From the cell containing the given text, extract its center point as [X, Y] coordinate. 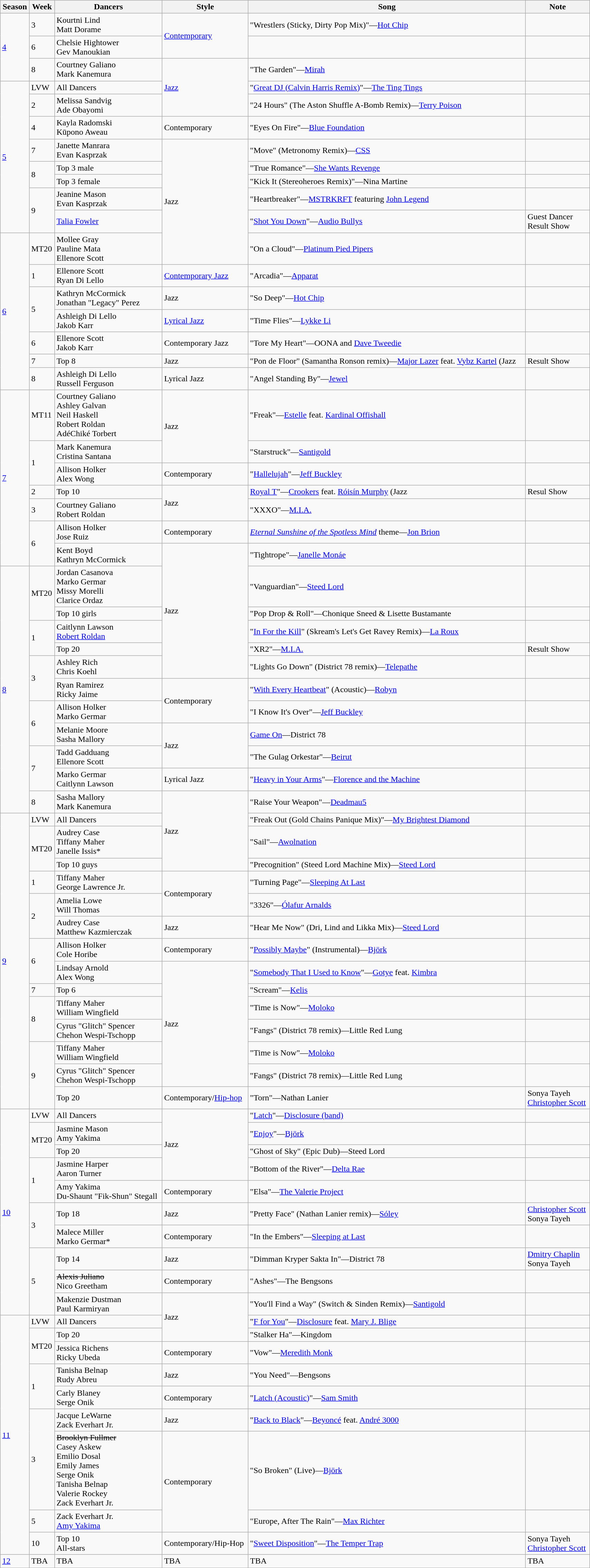
"Vanguardian"—Steed Lord [387, 586]
Lindsay ArnoldAlex Wong [109, 972]
Top 14 [109, 1259]
"Tore My Heart"—OONA and Dave Tweedie [387, 343]
Tadd GadduangEllenore Scott [109, 757]
"Pon de Floor" (Samantha Ronson remix)—Major Lazer feat. Vybz Kartel (Jazz [387, 361]
"Dimman Kryper Sakta In"—District 78 [387, 1259]
"With Every Heartbeat" (Acoustic)—Robyn [387, 689]
"Shot You Down"—Audio Bullys [387, 221]
"The Garden"—Mirah [387, 70]
"Freak Out (Gold Chains Panique Mix)"—My Brightest Diamond [387, 820]
11 [15, 1435]
Zack Everhart Jr. Amy Yakima [109, 1521]
"So Deep"—Hot Chip [387, 298]
Courtney GalianoMark Kanemura [109, 70]
Chelsie HightowerGev Manoukian [109, 47]
Jessica RichensRicky Ubeda [109, 1352]
"You'll Find a Way" (Switch & Sinden Remix)—Santigold [387, 1303]
"Sweet Disposition"—The Temper Trap [387, 1543]
"Precognition" (Steed Lord Machine Mix)—Steed Lord [387, 864]
Amelia LoweWill Thomas [109, 905]
"Somebody That I Used to Know"—Gotye feat. Kimbra [387, 972]
"Back to Black"—Beyoncé feat. André 3000 [387, 1420]
"Vow"—Meredith Monk [387, 1352]
"Elsa"—The Valerie Project [387, 1192]
Ashley RichChris Koehl [109, 667]
"XXXO"—M.I.A. [387, 510]
MT11 [42, 415]
"Ashes"—The Bengsons [387, 1281]
Contemporary/Hip-Hop [205, 1543]
12 [15, 1561]
Tanisha BelnapRudy Abreu [109, 1375]
"Kick It (Stereoheroes Remix)"—Nina Martine [387, 181]
"Heavy in Your Arms"—Florence and the Machine [387, 779]
Kourtni LindMatt Dorame [109, 25]
Top 10 guys [109, 864]
Kent BoydKathryn McCormick [109, 555]
"Hear Me Now" (Dri, Lind and Likka Mix)—Steed Lord [387, 927]
Top 10All-stars [109, 1543]
"Freak"—Estelle feat. Kardinal Offishall [387, 415]
"Turning Page"—Sleeping At Last [387, 882]
Guest Dancer Result Show [558, 221]
"Europe, After The Rain"—Max Richter [387, 1521]
Carly BlaneySerge Onik [109, 1397]
Royal T"—Crookers feat. Róisín Murphy (Jazz [387, 492]
Allison HolkerAlex Wong [109, 474]
Resul Show [558, 492]
"Wrestlers (Sticky, Dirty Pop Mix)"—Hot Chip [387, 25]
Christopher Scott Sonya Tayeh [558, 1214]
"Ghost of Sky" (Epic Dub)—Steed Lord [387, 1151]
"Angel Standing By"—Jewel [387, 379]
Tiffany Maher George Lawrence Jr. [109, 882]
"Latch (Acoustic)"—Sam Smith [387, 1397]
Ryan RamirezRicky Jaime [109, 689]
Marko GermarCaitlynn Lawson [109, 779]
"Arcadia"—Apparat [387, 276]
"Latch"—Disclosure (band) [387, 1116]
Jasmine HarperAaron Turner [109, 1169]
Song [387, 7]
Ashleigh Di LelloRussell Ferguson [109, 379]
Malece MillerMarko Germar* [109, 1236]
"Great DJ (Calvin Harris Remix)"—The Ting Tings [387, 87]
Janette ManraraEvan Kasprzak [109, 150]
Ellenore ScottRyan Di Lello [109, 276]
"F for You"—Disclosure feat. Mary J. Blige [387, 1322]
Melanie MooreSasha Mallory [109, 734]
Mollee GrayPauline MataEllenore Scott [109, 249]
Courtney GalianoAshley GalvanNeil HaskellRobert RoldanAdéChiké Torbert [109, 415]
Allison HolkerJose Ruiz [109, 532]
Week [42, 7]
"Enjoy"—Björk [387, 1134]
Game On—District 78 [387, 734]
"Stalker Ha"—Kingdom [387, 1335]
"Pop Drop & Roll"—Chonique Sneed & Lisette Bustamante [387, 613]
Kathryn McCormickJonathan "Legacy" Perez [109, 298]
Courtney GalianoRobert Roldan [109, 510]
Dmitry Chaplin Sonya Tayeh [558, 1259]
Brooklyn FullmerCasey AskewEmilio DosalEmily JamesSerge OnikTanisha BelnapValerie RockeyZack Everhart Jr. [109, 1471]
Melissa SandvigAde Obayomi [109, 105]
Top 3 female [109, 181]
"XR2"—M.I.A. [387, 649]
"Time Flies"—Lykke Li [387, 321]
Style [205, 7]
Jeanine MasonEvan Kasprzak [109, 199]
Top 3 male [109, 168]
Allison HolkerMarko Germar [109, 712]
Makenzie DustmanPaul Karmiryan [109, 1303]
Contemporary/Hip-hop [205, 1098]
Jasmine MasonAmy Yakima [109, 1134]
"Lights Go Down" (District 78 remix)—Telepathe [387, 667]
"The Gulag Orkestar"—Beirut [387, 757]
Mark KanemuraCristina Santana [109, 452]
Eternal Sunshine of the Spotless Mind theme—Jon Brion [387, 532]
"Possibly Maybe" (Instrumental)—Björk [387, 950]
"So Broken" (Live)—Björk [387, 1471]
"Tightrope"—Janelle Monáe [387, 555]
Ashleigh Di LelloJakob Karr [109, 321]
"Torn"—Nathan Lanier [387, 1098]
Caitlynn LawsonRobert Roldan [109, 631]
"Pretty Face" (Nathan Lanier remix)—Sóley [387, 1214]
Note [558, 7]
"Eyes On Fire"—Blue Foundation [387, 128]
"On a Cloud"—Platinum Pied Pipers [387, 249]
"Sail"—Awolnation [387, 842]
Sasha MalloryMark Kanemura [109, 802]
"24 Hours" (The Aston Shuffle A-Bomb Remix)—Terry Poison [387, 105]
"You Need"—Bengsons [387, 1375]
Amy YakimaDu-Shaunt "Fik-Shun" Stegall [109, 1192]
Top 6 [109, 990]
"Move" (Metronomy Remix)—CSS [387, 150]
Audrey CaseTiffany MaherJanelle Issis* [109, 842]
"I Know It's Over"—Jeff Buckley [387, 712]
Ellenore ScottJakob Karr [109, 343]
"Scream"—Kelis [387, 990]
Talia Fowler [109, 221]
Dancers [109, 7]
Kayla RadomskiKūpono Aweau [109, 128]
"Bottom of the River"—Delta Rae [387, 1169]
Alexis JulianoNico Greetham [109, 1281]
Top 10 [109, 492]
Audrey CaseMatthew Kazmierczak [109, 927]
Top 18 [109, 1214]
"In For the Kill" (Skream's Let's Get Ravey Remix)—La Roux [387, 631]
"Raise Your Weapon"—Deadmau5 [387, 802]
"Starstruck"—Santigold [387, 452]
"Heartbreaker"—MSTRKRFT featuring John Legend [387, 199]
"True Romance"—She Wants Revenge [387, 168]
Top 10 girls [109, 613]
Allison HolkerCole Horibe [109, 950]
Top 8 [109, 361]
Jordan CasanovaMarko GermarMissy MorelliClarice Ordaz [109, 586]
Jacque LeWarneZack Everhart Jr. [109, 1420]
Season [15, 7]
"Hallelujah"—Jeff Buckley [387, 474]
"3326"—Ólafur Arnalds [387, 905]
"In the Embers"—Sleeping at Last [387, 1236]
